Identify which cell holds the provided text, then report its [X, Y] central coordinate. 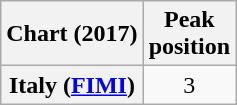
Chart (2017) [72, 34]
Peakposition [189, 34]
Italy (FIMI) [72, 85]
3 [189, 85]
